Scan for the cell matching the given text and deliver its [x, y] coordinate at center. 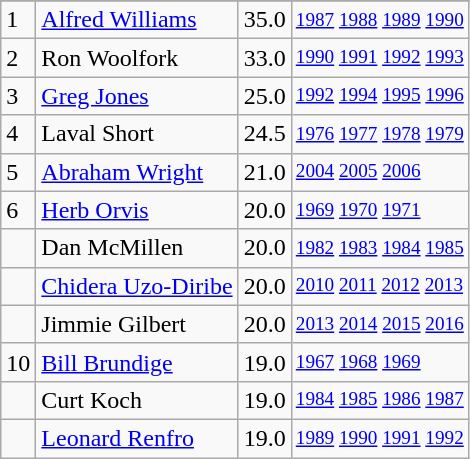
Ron Woolfork [137, 58]
3 [18, 96]
21.0 [264, 172]
Dan McMillen [137, 248]
2010 2011 2012 2013 [380, 286]
1982 1983 1984 1985 [380, 248]
2004 2005 2006 [380, 172]
Bill Brundige [137, 362]
Leonard Renfro [137, 438]
Greg Jones [137, 96]
Herb Orvis [137, 210]
6 [18, 210]
10 [18, 362]
25.0 [264, 96]
1967 1968 1969 [380, 362]
Laval Short [137, 134]
1987 1988 1989 1990 [380, 20]
4 [18, 134]
1 [18, 20]
Jimmie Gilbert [137, 324]
24.5 [264, 134]
33.0 [264, 58]
1989 1990 1991 1992 [380, 438]
1990 1991 1992 1993 [380, 58]
2 [18, 58]
Chidera Uzo-Diribe [137, 286]
Alfred Williams [137, 20]
1984 1985 1986 1987 [380, 400]
Curt Koch [137, 400]
35.0 [264, 20]
5 [18, 172]
1976 1977 1978 1979 [380, 134]
Abraham Wright [137, 172]
2013 2014 2015 2016 [380, 324]
1992 1994 1995 1996 [380, 96]
1969 1970 1971 [380, 210]
